For the text-containing cell, return its midpoint in (x, y) coordinate format. 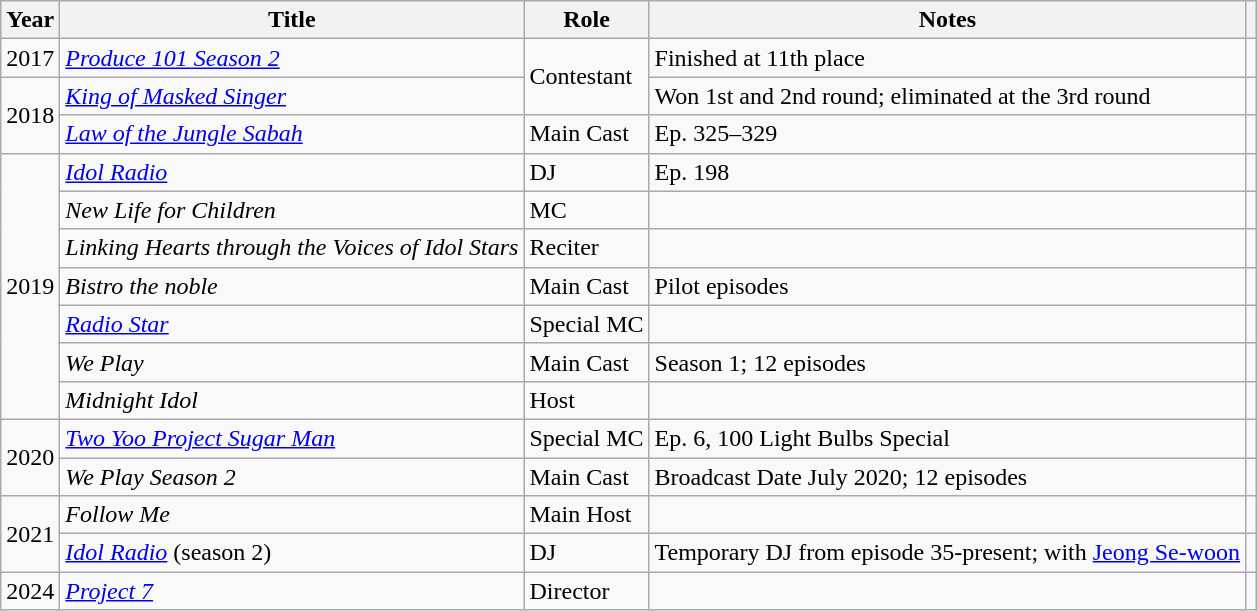
Radio Star (292, 324)
Ep. 198 (948, 172)
2021 (30, 534)
Main Host (586, 515)
Idol Radio (season 2) (292, 553)
Ep. 6, 100 Light Bulbs Special (948, 438)
Director (586, 591)
MC (586, 210)
Contestant (586, 77)
Host (586, 400)
Produce 101 Season 2 (292, 58)
Pilot episodes (948, 286)
Reciter (586, 248)
2017 (30, 58)
Finished at 11th place (948, 58)
2018 (30, 115)
Notes (948, 20)
Idol Radio (292, 172)
Two Yoo Project Sugar Man (292, 438)
2024 (30, 591)
2019 (30, 286)
Follow Me (292, 515)
Midnight Idol (292, 400)
Title (292, 20)
Linking Hearts through the Voices of Idol Stars (292, 248)
Temporary DJ from episode 35-present; with Jeong Se-woon (948, 553)
Won 1st and 2nd round; eliminated at the 3rd round (948, 96)
Bistro the noble (292, 286)
We Play (292, 362)
King of Masked Singer (292, 96)
Season 1; 12 episodes (948, 362)
We Play Season 2 (292, 477)
Year (30, 20)
Broadcast Date July 2020; 12 episodes (948, 477)
Project 7 (292, 591)
Law of the Jungle Sabah (292, 134)
Role (586, 20)
2020 (30, 457)
Ep. 325–329 (948, 134)
New Life for Children (292, 210)
